Capture the cell that displays the provided text and extract its (x, y) central coordinate. 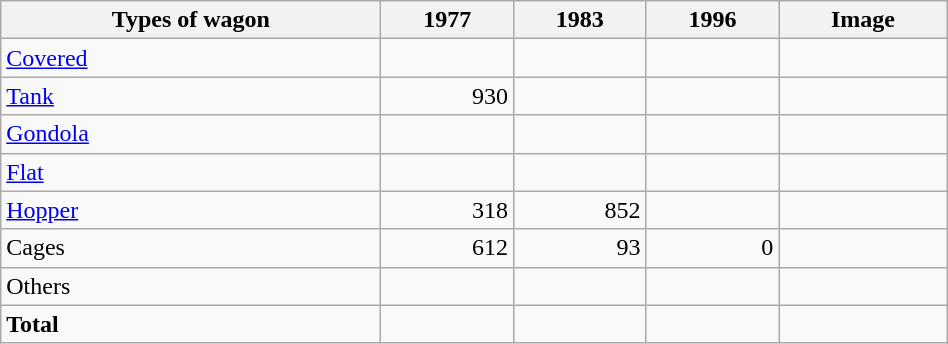
Total (191, 324)
1983 (580, 20)
Tank (191, 96)
Types of wagon (191, 20)
Flat (191, 172)
852 (580, 210)
1977 (448, 20)
930 (448, 96)
93 (580, 248)
Cages (191, 248)
Covered (191, 58)
612 (448, 248)
0 (712, 248)
Gondola (191, 134)
Image (864, 20)
Hopper (191, 210)
Others (191, 286)
318 (448, 210)
1996 (712, 20)
